Search for the cell housing the specified text and yield its [X, Y] center coordinate. 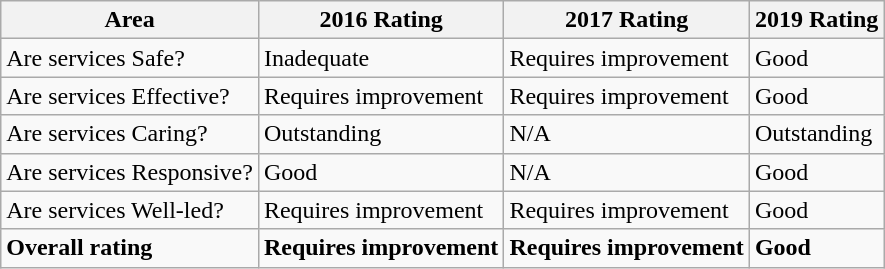
2017 Rating [626, 20]
Area [130, 20]
Are services Caring? [130, 134]
2016 Rating [380, 20]
Overall rating [130, 248]
Are services Well-led? [130, 210]
Are services Responsive? [130, 172]
Are services Safe? [130, 58]
2019 Rating [816, 20]
Inadequate [380, 58]
Are services Effective? [130, 96]
